Capture the cell that displays the provided text and extract its [x, y] central coordinate. 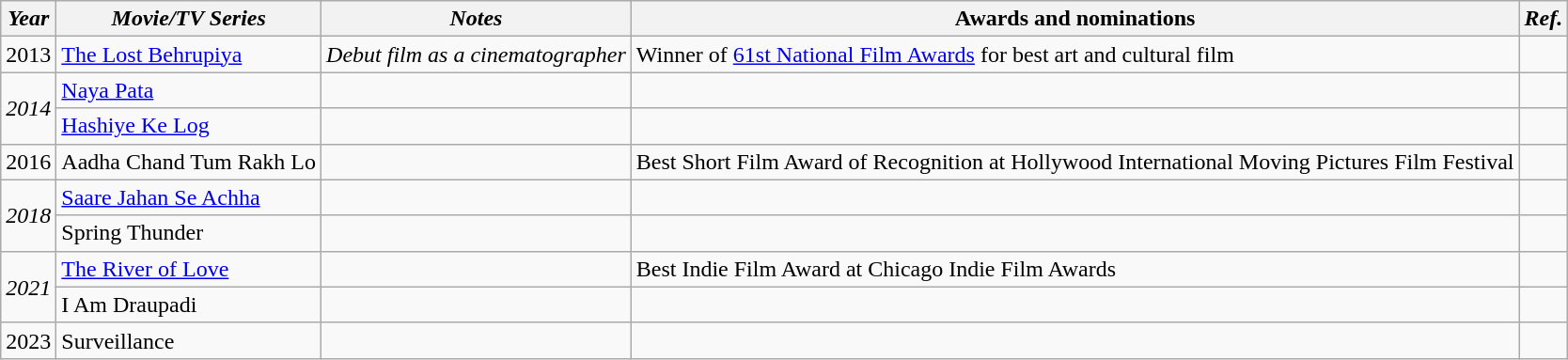
Saare Jahan Se Achha [189, 197]
Awards and nominations [1075, 19]
2021 [28, 287]
Ref. [1544, 19]
Spring Thunder [189, 233]
Surveillance [189, 340]
Year [28, 19]
2018 [28, 215]
Best Short Film Award of Recognition at Hollywood International Moving Pictures Film Festival [1075, 162]
The Lost Behrupiya [189, 55]
2013 [28, 55]
I Am Draupadi [189, 305]
Notes [477, 19]
Hashiye Ke Log [189, 126]
Movie/TV Series [189, 19]
Best Indie Film Award at Chicago Indie Film Awards [1075, 269]
2023 [28, 340]
2014 [28, 108]
Debut film as a cinematographer [477, 55]
Winner of 61st National Film Awards for best art and cultural film [1075, 55]
The River of Love [189, 269]
2016 [28, 162]
Aadha Chand Tum Rakh Lo [189, 162]
Naya Pata [189, 90]
